Locate the cell with the specified text and output its [X, Y] center coordinate. 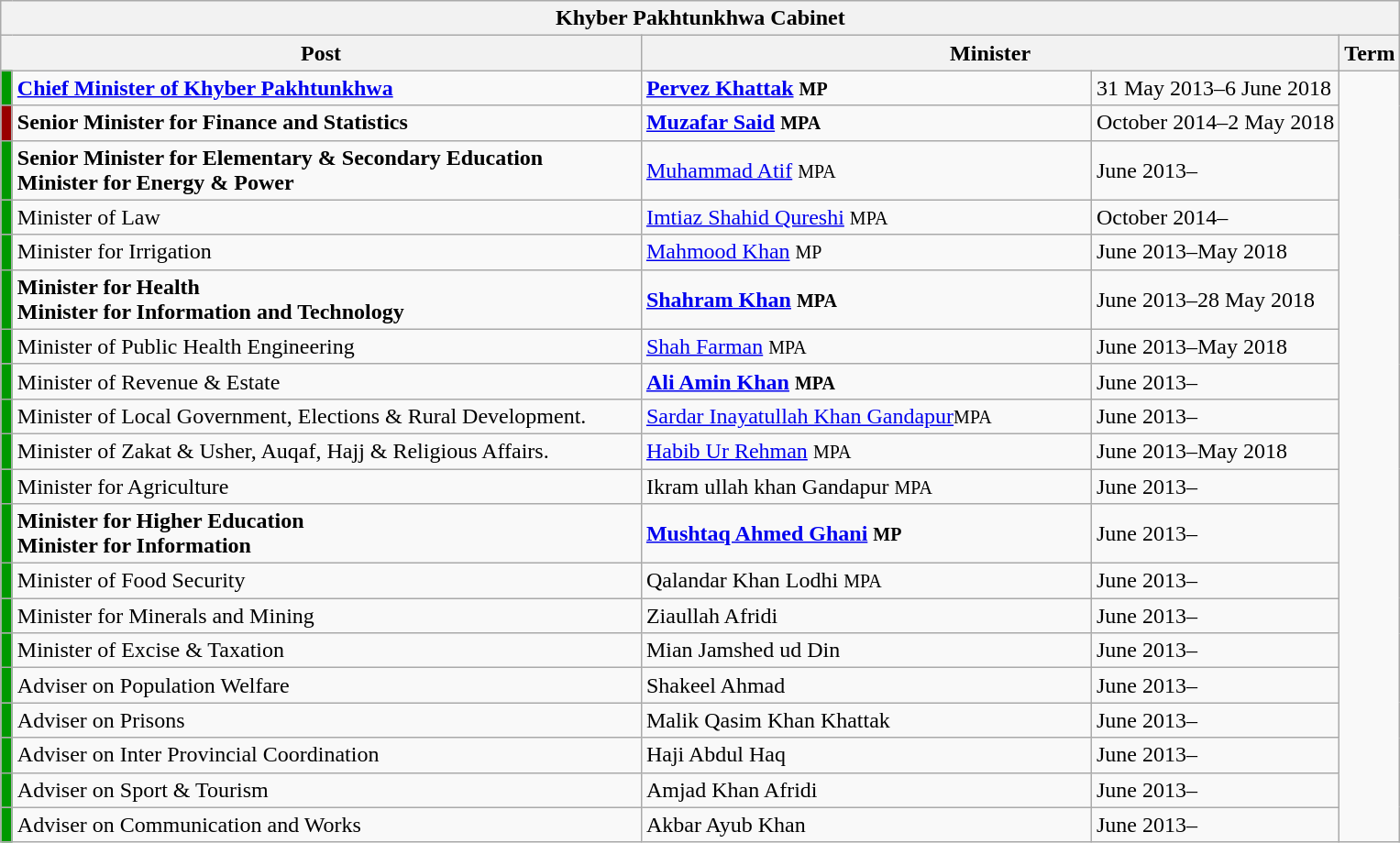
Amjad Khan Afridi [865, 790]
Muzafar Said MPA [865, 123]
Sardar Inayatullah Khan GandapurMPA [865, 416]
Ali Amin Khan MPA [865, 381]
Minister of Excise & Taxation [326, 651]
Ikram ullah khan Gandapur MPA [865, 487]
Senior Minister for Finance and Statistics [326, 123]
Mian Jamshed ud Din [865, 651]
Minister for Irrigation [326, 252]
Khyber Pakhtunkhwa Cabinet [700, 18]
Imtiaz Shahid Qureshi MPA [865, 217]
Minister of Public Health Engineering [326, 346]
Adviser on Sport & Tourism [326, 790]
Habib Ur Rehman MPA [865, 451]
Minister of Food Security [326, 581]
Minister for Health Minister for Information and Technology [326, 299]
Minister of Zakat & Usher, Auqaf, Hajj & Religious Affairs. [326, 451]
Adviser on Prisons [326, 720]
Adviser on Population Welfare [326, 685]
Minister of Revenue & Estate [326, 381]
Muhammad Atif MPA [865, 170]
Pervez Khattak MP [865, 88]
31 May 2013–6 June 2018 [1215, 88]
Adviser on Inter Provincial Coordination [326, 755]
Minister [990, 53]
Mushtaq Ahmed Ghani MP [865, 533]
Minister of Law [326, 217]
Shah Farman MPA [865, 346]
Post [321, 53]
Term [1370, 53]
Malik Qasim Khan Khattak [865, 720]
Haji Abdul Haq [865, 755]
Minister for Minerals and Mining [326, 616]
October 2014– [1215, 217]
Minister of Local Government, Elections & Rural Development. [326, 416]
October 2014–2 May 2018 [1215, 123]
Minister for Higher EducationMinister for Information [326, 533]
Senior Minister for Elementary & Secondary Education Minister for Energy & Power [326, 170]
Mahmood Khan MP [865, 252]
Chief Minister of Khyber Pakhtunkhwa [326, 88]
Minister for Agriculture [326, 487]
Shakeel Ahmad [865, 685]
Shahram Khan MPA [865, 299]
Qalandar Khan Lodhi MPA [865, 581]
June 2013–28 May 2018 [1215, 299]
Ziaullah Afridi [865, 616]
Akbar Ayub Khan [865, 825]
Adviser on Communication and Works [326, 825]
